Search for the cell housing the specified text and yield its [x, y] center coordinate. 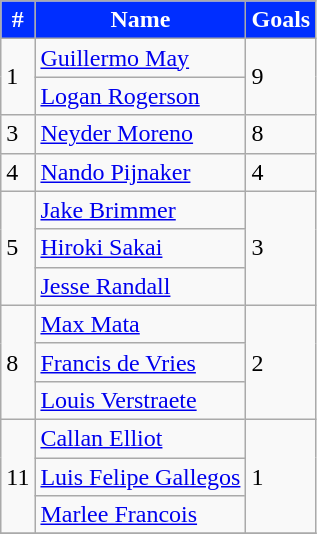
Callan Elliot [140, 438]
Jesse Randall [140, 286]
# [18, 20]
Neyder Moreno [140, 134]
Nando Pijnaker [140, 172]
Francis de Vries [140, 362]
Guillermo May [140, 58]
9 [281, 77]
Goals [281, 20]
Jake Brimmer [140, 210]
2 [281, 362]
Max Mata [140, 324]
Marlee Francois [140, 515]
Louis Verstraete [140, 400]
Logan Rogerson [140, 96]
Hiroki Sakai [140, 248]
Name [140, 20]
Luis Felipe Gallegos [140, 477]
5 [18, 248]
11 [18, 476]
